Find where the given text appears and provide that cell's center as [X, Y] coordinate. 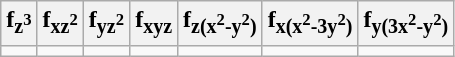
fz(x2-y2) [220, 23]
fy(3x2-y2) [406, 23]
fxyz [154, 23]
fyz2 [106, 23]
fz3 [19, 23]
fxz2 [60, 23]
fx(x2-3y2) [310, 23]
